Output the [X, Y] coordinate of the center of the cell containing the given text.  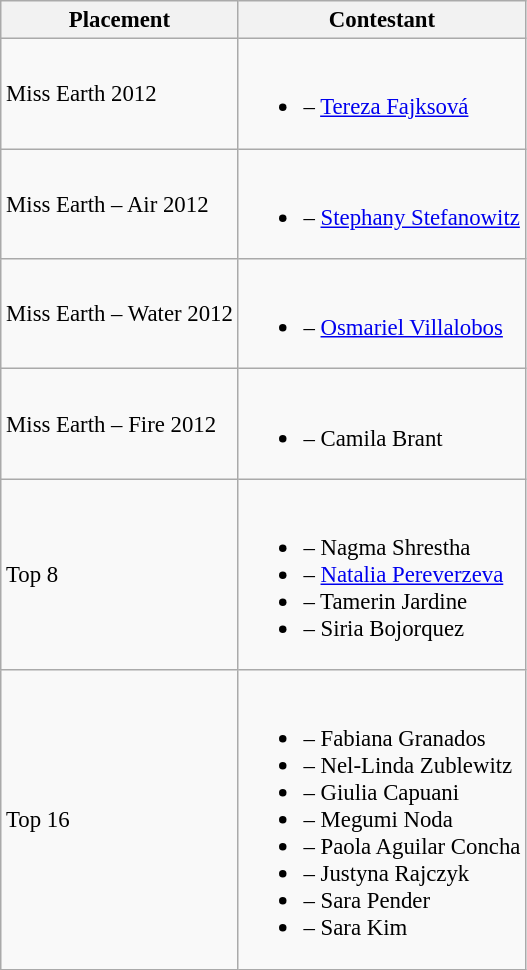
– Osmariel Villalobos [382, 314]
– Stephany Stefanowitz [382, 204]
– Camila Brant [382, 424]
Miss Earth – Water 2012 [120, 314]
Miss Earth – Air 2012 [120, 204]
– Nagma Shrestha – Natalia Pereverzeva – Tamerin Jardine – Siria Bojorquez [382, 574]
Contestant [382, 20]
Miss Earth 2012 [120, 94]
– Fabiana Granados – Nel-Linda Zublewitz – Giulia Capuani – Megumi Noda – Paola Aguilar Concha – Justyna Rajczyk – Sara Pender – Sara Kim [382, 820]
Top 8 [120, 574]
Top 16 [120, 820]
– Tereza Fajksová [382, 94]
Miss Earth – Fire 2012 [120, 424]
Placement [120, 20]
